Capture the cell that displays the provided text and extract its [X, Y] central coordinate. 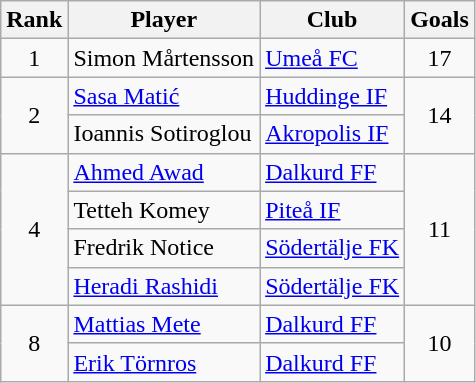
1 [34, 58]
Akropolis IF [332, 134]
Goals [440, 20]
Heradi Rashidi [164, 286]
14 [440, 115]
Fredrik Notice [164, 248]
Club [332, 20]
Player [164, 20]
Huddinge IF [332, 96]
Mattias Mete [164, 324]
Rank [34, 20]
10 [440, 343]
Umeå FC [332, 58]
Tetteh Komey [164, 210]
8 [34, 343]
Ahmed Awad [164, 172]
Ioannis Sotiroglou [164, 134]
Sasa Matić [164, 96]
Simon Mårtensson [164, 58]
Piteå IF [332, 210]
Erik Törnros [164, 362]
17 [440, 58]
11 [440, 229]
4 [34, 229]
2 [34, 115]
